Output the (x, y) coordinate of the center of the cell containing the given text.  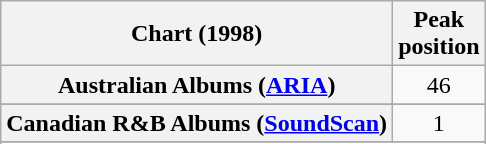
Canadian R&B Albums (SoundScan) (197, 123)
Australian Albums (ARIA) (197, 85)
Peakposition (439, 34)
46 (439, 85)
Chart (1998) (197, 34)
1 (439, 123)
